Return [x, y] of the center of cell containing provided text 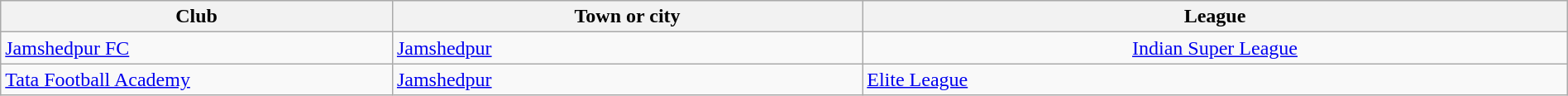
League [1216, 17]
Town or city [627, 17]
Indian Super League [1216, 48]
Tata Football Academy [197, 79]
Club [197, 17]
Elite League [1216, 79]
Jamshedpur FC [197, 48]
